Detect which cell encompasses the target text, then output its (X, Y) center coordinate. 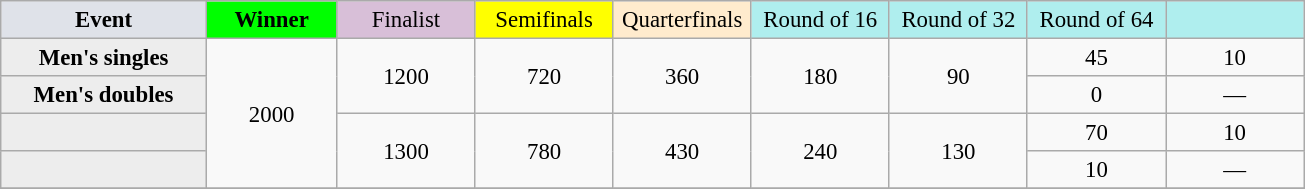
240 (820, 152)
130 (958, 152)
45 (1096, 58)
1200 (406, 76)
0 (1096, 95)
430 (682, 152)
Event (104, 20)
70 (1096, 133)
720 (544, 76)
Round of 64 (1096, 20)
Quarterfinals (682, 20)
90 (958, 76)
Men's doubles (104, 95)
360 (682, 76)
Round of 32 (958, 20)
180 (820, 76)
Men's singles (104, 58)
Finalist (406, 20)
Semifinals (544, 20)
Round of 16 (820, 20)
1300 (406, 152)
Winner (272, 20)
2000 (272, 114)
780 (544, 152)
